Capture the cell that displays the provided text and extract its (x, y) central coordinate. 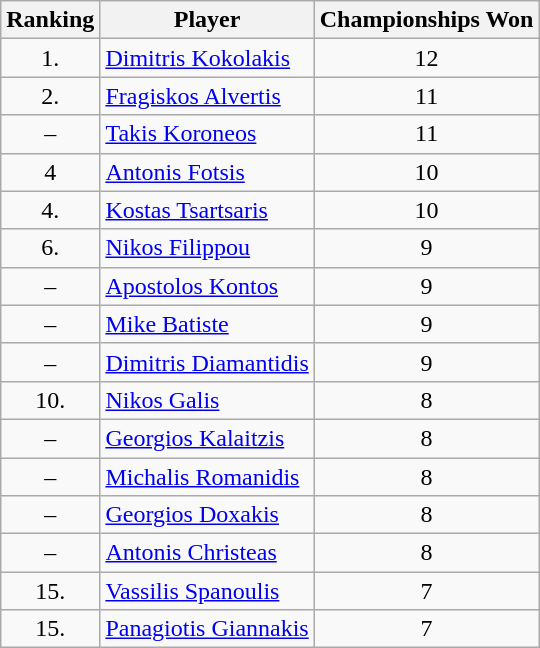
Vassilis Spanoulis (207, 591)
Nikos Filippou (207, 248)
Championships Won (426, 20)
Panagiotis Giannakis (207, 629)
Kostas Tsartsaris (207, 210)
Apostolos Kontos (207, 286)
Player (207, 20)
Dimitris Diamantidis (207, 362)
Antonis Christeas (207, 553)
4. (50, 210)
Ranking (50, 20)
1. (50, 58)
Mike Batiste (207, 324)
Georgios Doxakis (207, 515)
Takis Koroneos (207, 134)
Michalis Romanidis (207, 477)
Dimitris Kokolakis (207, 58)
2. (50, 96)
Nikos Galis (207, 400)
6. (50, 248)
4 (50, 172)
Antonis Fotsis (207, 172)
Fragiskos Alvertis (207, 96)
12 (426, 58)
10. (50, 400)
Georgios Kalaitzis (207, 438)
